Provide the (x, y) coordinate of the cell's center where the given text is located.  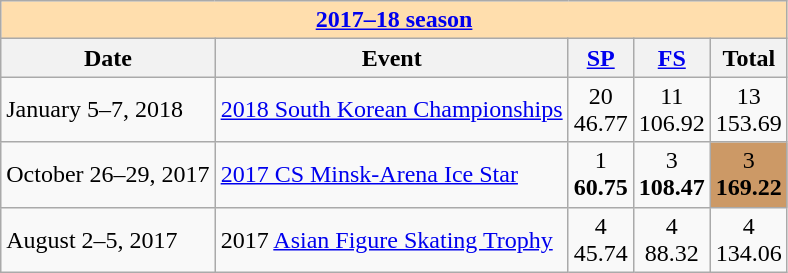
2017–18 season (394, 20)
20 46.77 (600, 110)
11 106.92 (672, 110)
Total (748, 58)
2017 CS Minsk-Arena Ice Star (392, 174)
1 60.75 (600, 174)
Date (108, 58)
3 169.22 (748, 174)
4 45.74 (600, 240)
13 153.69 (748, 110)
3 108.47 (672, 174)
2018 South Korean Championships (392, 110)
2017 Asian Figure Skating Trophy (392, 240)
October 26–29, 2017 (108, 174)
January 5–7, 2018 (108, 110)
FS (672, 58)
August 2–5, 2017 (108, 240)
4 134.06 (748, 240)
Event (392, 58)
SP (600, 58)
4 88.32 (672, 240)
